From the cell containing the given text, extract its center point as [x, y] coordinate. 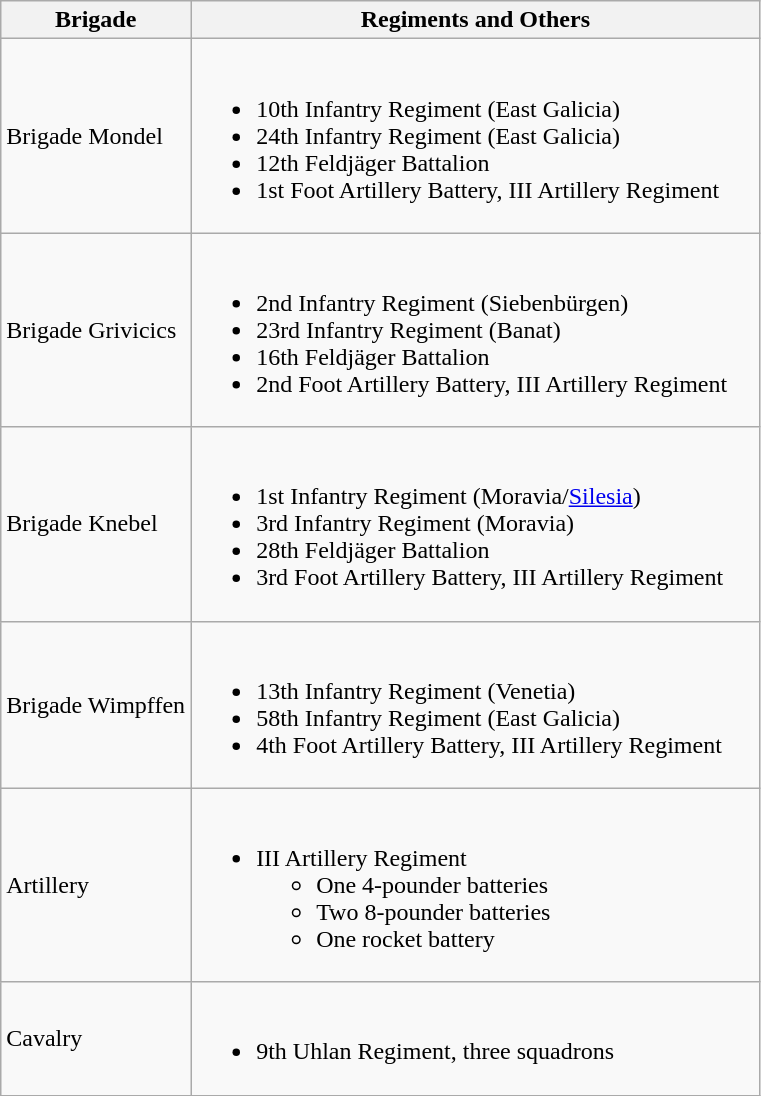
10th Infantry Regiment (East Galicia)24th Infantry Regiment (East Galicia)12th Feldjäger Battalion1st Foot Artillery Battery, III Artillery Regiment [476, 136]
9th Uhlan Regiment, three squadrons [476, 1038]
1st Infantry Regiment (Moravia/Silesia)3rd Infantry Regiment (Moravia)28th Feldjäger Battalion3rd Foot Artillery Battery, III Artillery Regiment [476, 524]
Brigade [96, 20]
III Artillery RegimentOne 4-pounder batteriesTwo 8-pounder batteriesOne rocket battery [476, 885]
2nd Infantry Regiment (Siebenbürgen)23rd Infantry Regiment (Banat)16th Feldjäger Battalion2nd Foot Artillery Battery, III Artillery Regiment [476, 330]
Brigade Wimpffen [96, 704]
Cavalry [96, 1038]
13th Infantry Regiment (Venetia)58th Infantry Regiment (East Galicia)4th Foot Artillery Battery, III Artillery Regiment [476, 704]
Brigade Knebel [96, 524]
Regiments and Others [476, 20]
Artillery [96, 885]
Brigade Grivicics [96, 330]
Brigade Mondel [96, 136]
